Output the (X, Y) coordinate of the center of the cell containing the given text.  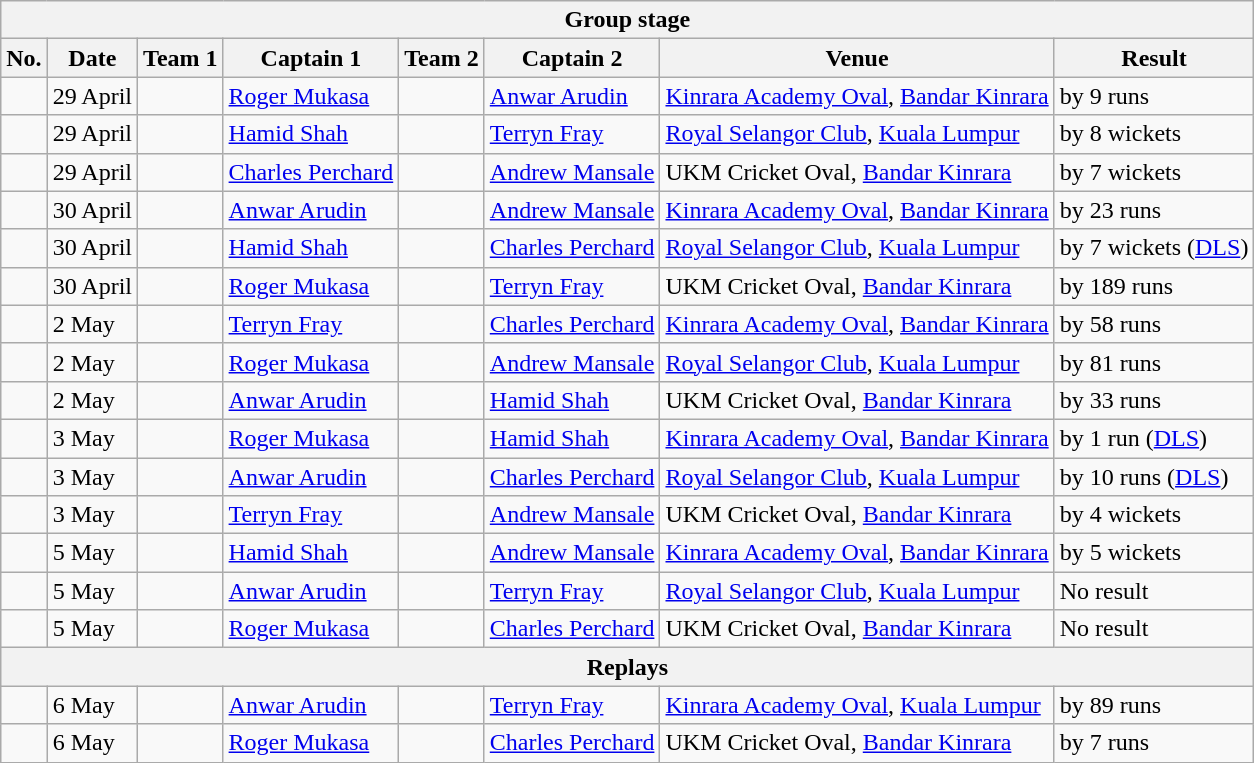
by 1 run (DLS) (1154, 438)
Result (1154, 58)
Team 2 (442, 58)
Kinrara Academy Oval, Kuala Lumpur (857, 705)
by 10 runs (DLS) (1154, 477)
No. (24, 58)
by 8 wickets (1154, 134)
Team 1 (181, 58)
by 33 runs (1154, 400)
by 89 runs (1154, 705)
by 5 wickets (1154, 553)
Captain 2 (572, 58)
Group stage (628, 20)
by 9 runs (1154, 96)
by 189 runs (1154, 286)
by 81 runs (1154, 362)
by 7 runs (1154, 743)
by 58 runs (1154, 324)
by 23 runs (1154, 210)
Date (92, 58)
by 4 wickets (1154, 515)
Captain 1 (311, 58)
Venue (857, 58)
by 7 wickets (DLS) (1154, 248)
Replays (628, 667)
by 7 wickets (1154, 172)
